Determine the (X, Y) coordinate at the center of the cell enclosing the given text.  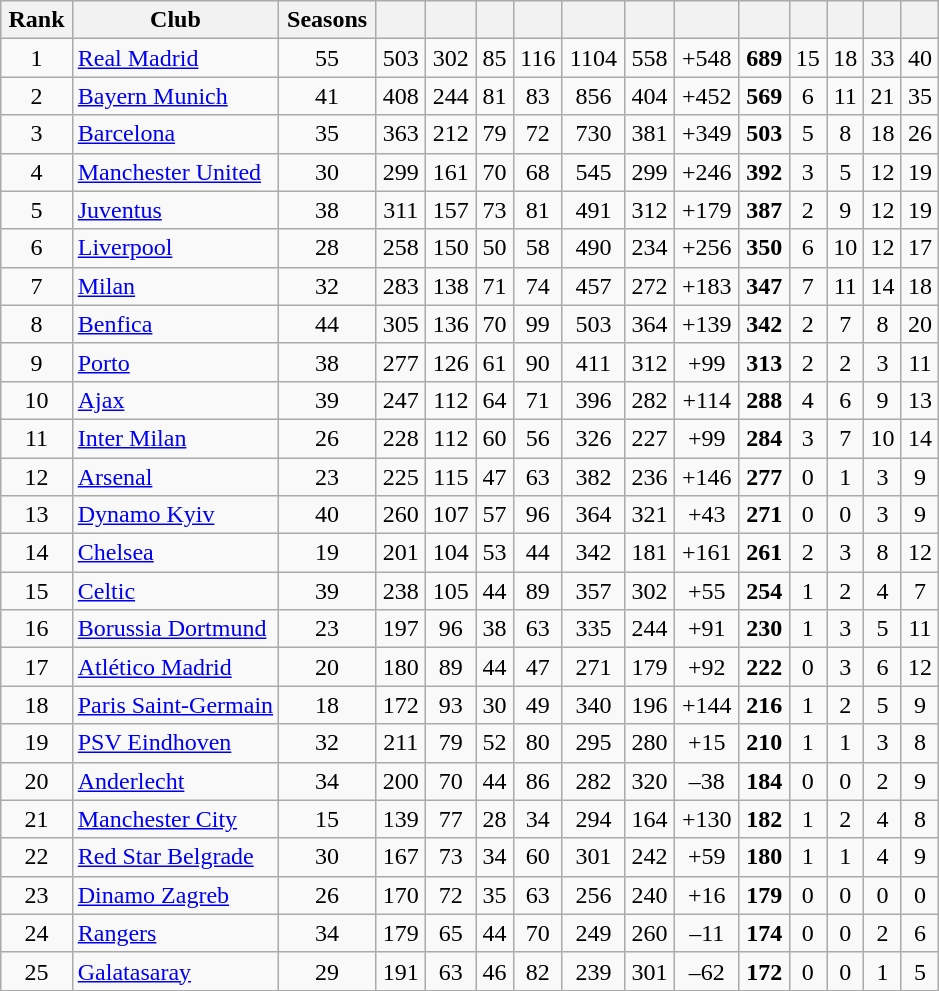
65 (451, 933)
+183 (708, 286)
136 (451, 324)
116 (538, 58)
411 (593, 362)
46 (494, 971)
272 (649, 286)
490 (593, 248)
261 (764, 553)
Club (175, 20)
216 (764, 705)
239 (593, 971)
+139 (708, 324)
58 (538, 248)
311 (401, 210)
157 (451, 210)
Real Madrid (175, 58)
+146 (708, 477)
+548 (708, 58)
242 (649, 857)
+179 (708, 210)
33 (882, 58)
288 (764, 400)
404 (649, 96)
Juventus (175, 210)
164 (649, 819)
+55 (708, 591)
49 (538, 705)
167 (401, 857)
210 (764, 743)
Barcelona (175, 134)
Anderlecht (175, 781)
228 (401, 438)
+92 (708, 667)
196 (649, 705)
Bayern Munich (175, 96)
+114 (708, 400)
150 (451, 248)
350 (764, 248)
247 (401, 400)
326 (593, 438)
174 (764, 933)
Manchester United (175, 172)
234 (649, 248)
284 (764, 438)
Ajax (175, 400)
392 (764, 172)
56 (538, 438)
Rank (36, 20)
+16 (708, 895)
25 (36, 971)
41 (328, 96)
+43 (708, 515)
107 (451, 515)
254 (764, 591)
Liverpool (175, 248)
238 (401, 591)
Inter Milan (175, 438)
57 (494, 515)
225 (401, 477)
50 (494, 248)
–62 (708, 971)
256 (593, 895)
+256 (708, 248)
Porto (175, 362)
222 (764, 667)
PSV Eindhoven (175, 743)
200 (401, 781)
80 (538, 743)
Red Star Belgrade (175, 857)
104 (451, 553)
Manchester City (175, 819)
184 (764, 781)
Seasons (328, 20)
126 (451, 362)
+59 (708, 857)
Galatasaray (175, 971)
320 (649, 781)
Atlético Madrid (175, 667)
321 (649, 515)
+15 (708, 743)
Milan (175, 286)
16 (36, 629)
212 (451, 134)
90 (538, 362)
730 (593, 134)
191 (401, 971)
53 (494, 553)
382 (593, 477)
Celtic (175, 591)
211 (401, 743)
240 (649, 895)
182 (764, 819)
52 (494, 743)
24 (36, 933)
139 (401, 819)
Paris Saint-Germain (175, 705)
236 (649, 477)
Dinamo Zagreb (175, 895)
138 (451, 286)
569 (764, 96)
83 (538, 96)
Chelsea (175, 553)
305 (401, 324)
408 (401, 96)
363 (401, 134)
313 (764, 362)
558 (649, 58)
283 (401, 286)
258 (401, 248)
Benfica (175, 324)
93 (451, 705)
+130 (708, 819)
357 (593, 591)
99 (538, 324)
856 (593, 96)
295 (593, 743)
74 (538, 286)
280 (649, 743)
86 (538, 781)
Arsenal (175, 477)
+144 (708, 705)
68 (538, 172)
+161 (708, 553)
77 (451, 819)
29 (328, 971)
197 (401, 629)
347 (764, 286)
227 (649, 438)
381 (649, 134)
55 (328, 58)
181 (649, 553)
545 (593, 172)
387 (764, 210)
161 (451, 172)
689 (764, 58)
457 (593, 286)
396 (593, 400)
335 (593, 629)
+246 (708, 172)
–11 (708, 933)
Dynamo Kyiv (175, 515)
230 (764, 629)
294 (593, 819)
170 (401, 895)
+349 (708, 134)
201 (401, 553)
249 (593, 933)
+452 (708, 96)
+91 (708, 629)
–38 (708, 781)
64 (494, 400)
22 (36, 857)
105 (451, 591)
Rangers (175, 933)
491 (593, 210)
1104 (593, 58)
61 (494, 362)
Borussia Dortmund (175, 629)
115 (451, 477)
82 (538, 971)
85 (494, 58)
340 (593, 705)
